Identify which cell holds the provided text, then report its [X, Y] central coordinate. 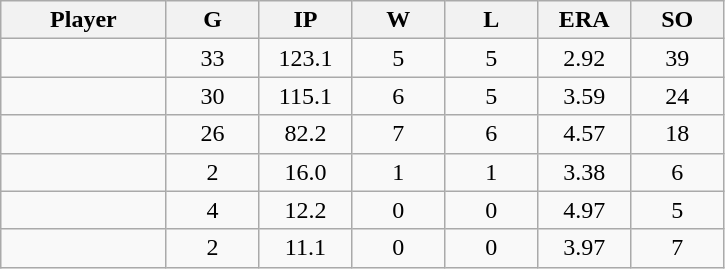
26 [212, 134]
3.38 [584, 172]
3.97 [584, 248]
IP [306, 20]
18 [678, 134]
39 [678, 58]
2.92 [584, 58]
Player [84, 20]
4 [212, 210]
W [398, 20]
33 [212, 58]
16.0 [306, 172]
82.2 [306, 134]
4.97 [584, 210]
115.1 [306, 96]
11.1 [306, 248]
12.2 [306, 210]
123.1 [306, 58]
3.59 [584, 96]
4.57 [584, 134]
L [492, 20]
ERA [584, 20]
30 [212, 96]
24 [678, 96]
G [212, 20]
SO [678, 20]
